Scan for the cell matching the given text and deliver its (X, Y) coordinate at center. 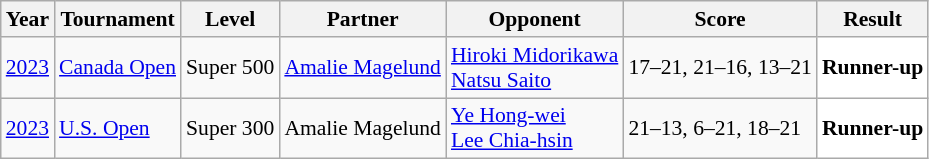
17–21, 21–16, 13–21 (720, 68)
Level (230, 19)
Hiroki Midorikawa Natsu Saito (534, 68)
Canada Open (118, 68)
21–13, 6–21, 18–21 (720, 128)
Score (720, 19)
Result (872, 19)
Opponent (534, 19)
Super 500 (230, 68)
Tournament (118, 19)
Partner (362, 19)
Year (28, 19)
Ye Hong-wei Lee Chia-hsin (534, 128)
U.S. Open (118, 128)
Super 300 (230, 128)
